Determine the [X, Y] coordinate at the center of the cell enclosing the given text.  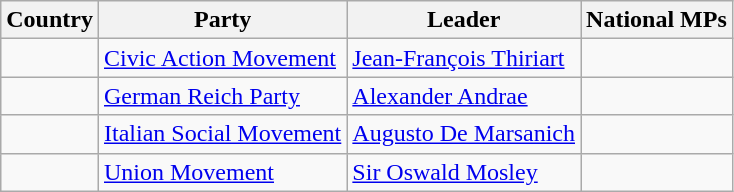
Jean-François Thiriart [464, 58]
Party [222, 20]
National MPs [657, 20]
Leader [464, 20]
German Reich Party [222, 96]
Country [50, 20]
Italian Social Movement [222, 134]
Sir Oswald Mosley [464, 172]
Civic Action Movement [222, 58]
Union Movement [222, 172]
Augusto De Marsanich [464, 134]
Alexander Andrae [464, 96]
